Provide the [X, Y] coordinate of the cell's center where the given text is located.  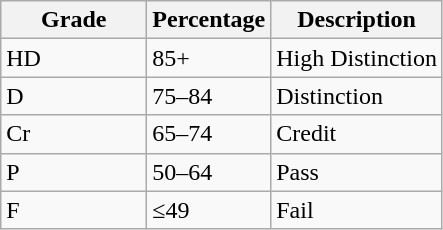
Credit [357, 134]
65–74 [209, 134]
75–84 [209, 96]
85+ [209, 58]
Pass [357, 172]
Percentage [209, 20]
Description [357, 20]
Distinction [357, 96]
High Distinction [357, 58]
P [74, 172]
Grade [74, 20]
≤49 [209, 210]
Cr [74, 134]
D [74, 96]
HD [74, 58]
F [74, 210]
50–64 [209, 172]
Fail [357, 210]
